Output the [X, Y] coordinate of the center of the cell containing the given text.  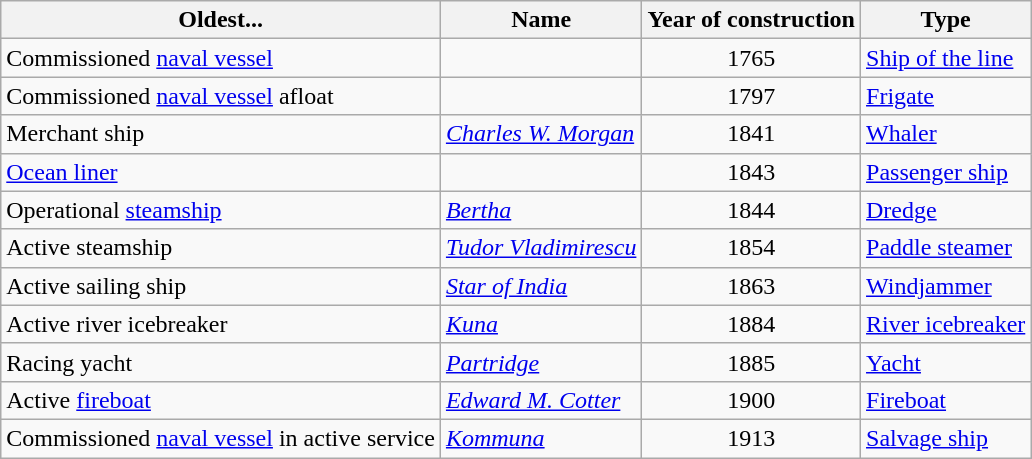
1854 [752, 248]
Edward M. Cotter [541, 400]
Commissioned naval vessel in active service [221, 438]
Active river icebreaker [221, 324]
Active fireboat [221, 400]
Passenger ship [946, 172]
1885 [752, 362]
Windjammer [946, 286]
Charles W. Morgan [541, 134]
Star of India [541, 286]
River icebreaker [946, 324]
Whaler [946, 134]
1765 [752, 58]
1884 [752, 324]
Bertha [541, 210]
1797 [752, 96]
1913 [752, 438]
Kommuna [541, 438]
Name [541, 20]
1844 [752, 210]
Operational steamship [221, 210]
Tudor Vladimirescu [541, 248]
Salvage ship [946, 438]
Kuna [541, 324]
Paddle steamer [946, 248]
Oldest... [221, 20]
Ship of the line [946, 58]
Fireboat [946, 400]
1863 [752, 286]
Active steamship [221, 248]
Year of construction [752, 20]
Frigate [946, 96]
Ocean liner [221, 172]
1843 [752, 172]
Commissioned naval vessel [221, 58]
Merchant ship [221, 134]
1841 [752, 134]
1900 [752, 400]
Type [946, 20]
Yacht [946, 362]
Active sailing ship [221, 286]
Commissioned naval vessel afloat [221, 96]
Dredge [946, 210]
Racing yacht [221, 362]
Partridge [541, 362]
